Identify which cell holds the provided text, then report its [x, y] central coordinate. 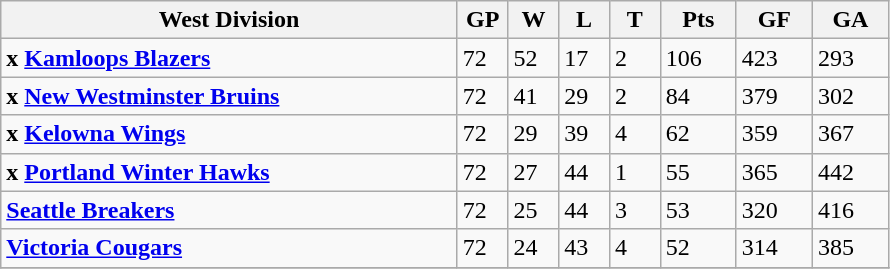
442 [850, 172]
GF [774, 20]
367 [850, 134]
365 [774, 172]
106 [698, 58]
43 [584, 248]
Pts [698, 20]
62 [698, 134]
3 [634, 210]
359 [774, 134]
55 [698, 172]
x Kamloops Blazers [230, 58]
41 [534, 96]
423 [774, 58]
West Division [230, 20]
84 [698, 96]
x Portland Winter Hawks [230, 172]
x New Westminster Bruins [230, 96]
320 [774, 210]
Victoria Cougars [230, 248]
T [634, 20]
1 [634, 172]
314 [774, 248]
293 [850, 58]
17 [584, 58]
W [534, 20]
379 [774, 96]
GA [850, 20]
385 [850, 248]
25 [534, 210]
24 [534, 248]
27 [534, 172]
GP [482, 20]
53 [698, 210]
Seattle Breakers [230, 210]
416 [850, 210]
L [584, 20]
302 [850, 96]
x Kelowna Wings [230, 134]
39 [584, 134]
